Pinpoint the cell where the given text exists, returning its [x, y] midpoint coordinate. 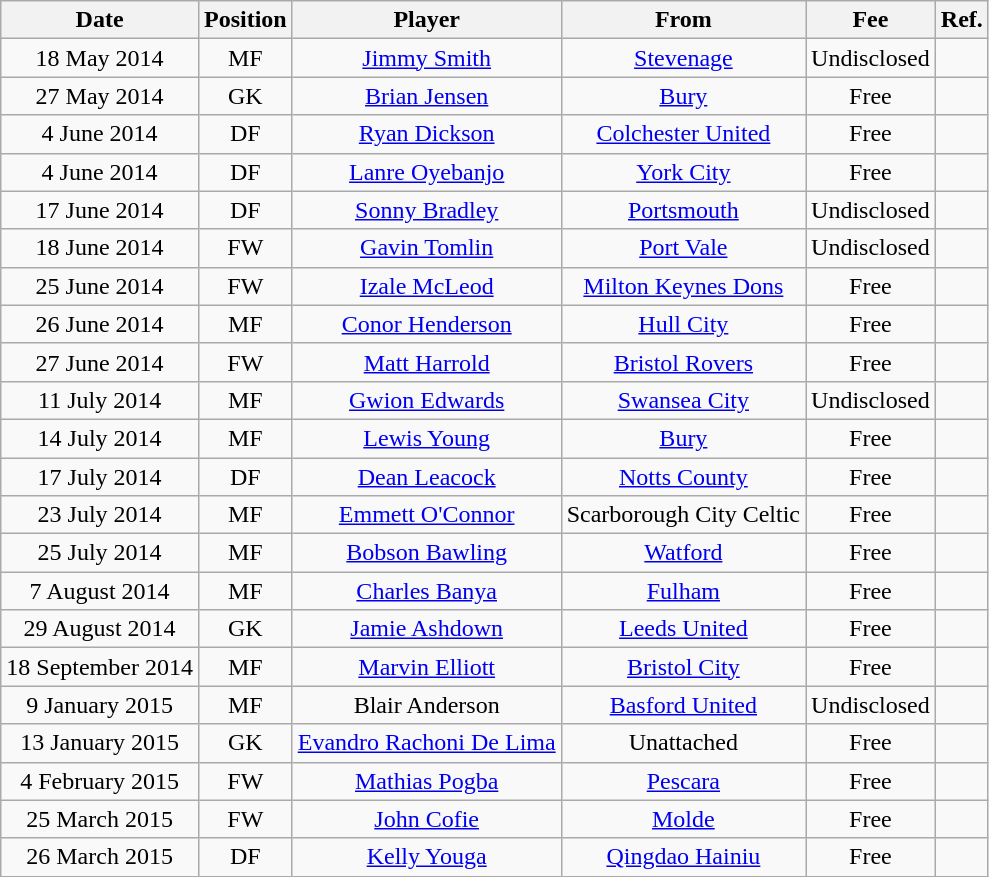
Matt Harrold [426, 362]
Conor Henderson [426, 324]
Basford United [683, 705]
17 June 2014 [100, 210]
Ref. [962, 20]
Bobson Bawling [426, 553]
Mathias Pogba [426, 781]
18 September 2014 [100, 667]
Unattached [683, 743]
Bristol Rovers [683, 362]
Bristol City [683, 667]
Blair Anderson [426, 705]
4 February 2015 [100, 781]
Jamie Ashdown [426, 629]
7 August 2014 [100, 591]
Notts County [683, 477]
Marvin Elliott [426, 667]
Lanre Oyebanjo [426, 172]
Watford [683, 553]
Milton Keynes Dons [683, 286]
Colchester United [683, 134]
Fee [871, 20]
Charles Banya [426, 591]
Dean Leacock [426, 477]
Scarborough City Celtic [683, 515]
26 March 2015 [100, 857]
25 July 2014 [100, 553]
9 January 2015 [100, 705]
Lewis Young [426, 438]
Emmett O'Connor [426, 515]
From [683, 20]
York City [683, 172]
John Cofie [426, 819]
Player [426, 20]
Gwion Edwards [426, 400]
Port Vale [683, 248]
Portsmouth [683, 210]
27 June 2014 [100, 362]
11 July 2014 [100, 400]
18 May 2014 [100, 58]
Brian Jensen [426, 96]
17 July 2014 [100, 477]
Position [245, 20]
Date [100, 20]
Jimmy Smith [426, 58]
27 May 2014 [100, 96]
Molde [683, 819]
23 July 2014 [100, 515]
Qingdao Hainiu [683, 857]
Ryan Dickson [426, 134]
Gavin Tomlin [426, 248]
Izale McLeod [426, 286]
Kelly Youga [426, 857]
Hull City [683, 324]
Leeds United [683, 629]
Sonny Bradley [426, 210]
26 June 2014 [100, 324]
29 August 2014 [100, 629]
25 June 2014 [100, 286]
Stevenage [683, 58]
14 July 2014 [100, 438]
Pescara [683, 781]
25 March 2015 [100, 819]
Evandro Rachoni De Lima [426, 743]
Fulham [683, 591]
13 January 2015 [100, 743]
Swansea City [683, 400]
18 June 2014 [100, 248]
